Determine the [X, Y] coordinate at the center of the cell enclosing the given text.  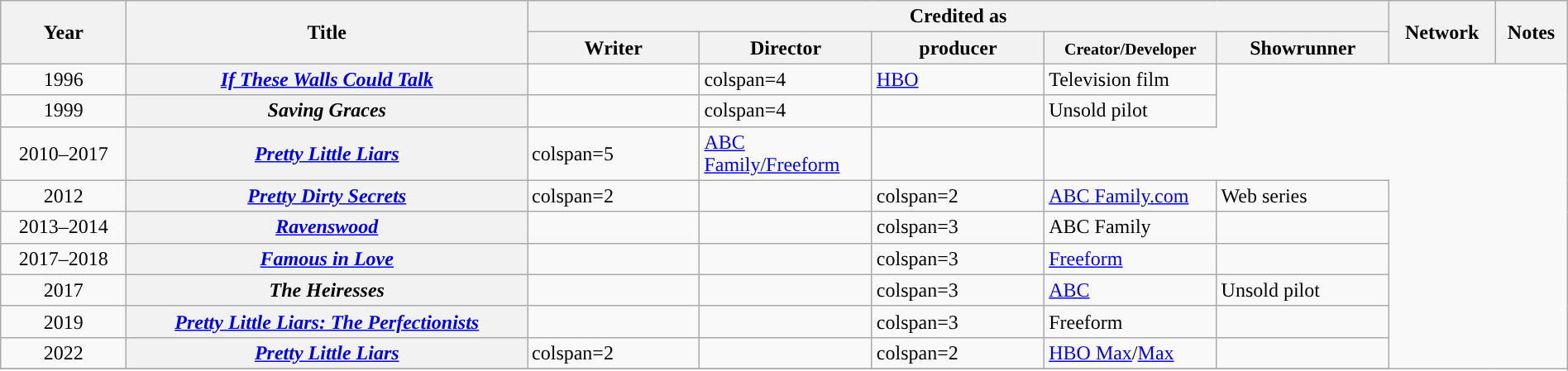
HBO [958, 79]
Credited as [958, 17]
Television film [1131, 79]
ABC [1131, 290]
2010–2017 [64, 154]
2017 [64, 290]
ABC Family/Freeform [786, 154]
ABC Family.com [1131, 196]
Pretty Little Liars: The Perfectionists [327, 321]
1996 [64, 79]
2013–2014 [64, 227]
1999 [64, 111]
If These Walls Could Talk [327, 79]
2017–2018 [64, 259]
producer [958, 48]
Showrunner [1303, 48]
Writer [614, 48]
The Heiresses [327, 290]
Year [64, 32]
Director [786, 48]
Notes [1532, 32]
Ravenswood [327, 227]
HBO Max/Max [1131, 353]
Famous in Love [327, 259]
colspan=5 [614, 154]
Saving Graces [327, 111]
ABC Family [1131, 227]
Pretty Dirty Secrets [327, 196]
Network [1441, 32]
2022 [64, 353]
Title [327, 32]
Web series [1303, 196]
2019 [64, 321]
2012 [64, 196]
Creator/Developer [1131, 48]
